Provide the [x, y] coordinate of the cell's center where the given text is located.  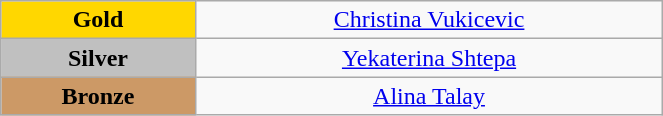
Christina Vukicevic [429, 20]
Bronze [98, 96]
Silver [98, 58]
Alina Talay [429, 96]
Yekaterina Shtepa [429, 58]
Gold [98, 20]
